Detect which cell encompasses the target text, then output its (x, y) center coordinate. 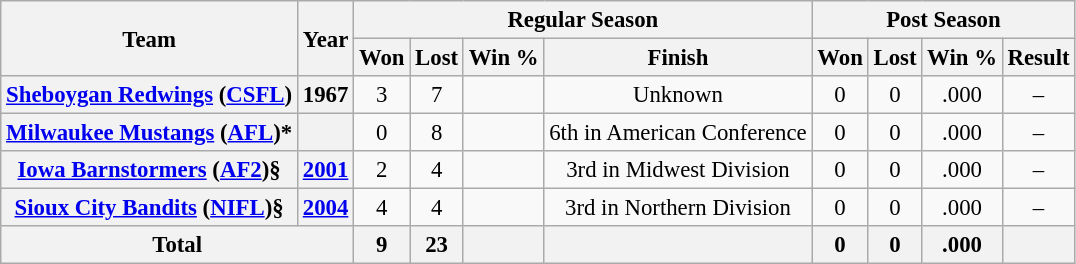
3rd in Northern Division (678, 208)
Result (1038, 58)
2 (382, 170)
Sheboygan Redwings (CSFL) (150, 95)
Milwaukee Mustangs (AFL)* (150, 133)
Post Season (944, 20)
Finish (678, 58)
7 (437, 95)
8 (437, 133)
3 (382, 95)
23 (437, 245)
Year (325, 38)
3rd in Midwest Division (678, 170)
9 (382, 245)
2001 (325, 170)
Regular Season (583, 20)
Team (150, 38)
Sioux City Bandits (NIFL)§ (150, 208)
Iowa Barnstormers (AF2)§ (150, 170)
Total (178, 245)
1967 (325, 95)
6th in American Conference (678, 133)
Unknown (678, 95)
2004 (325, 208)
